For the text-containing cell, return its midpoint in [x, y] coordinate format. 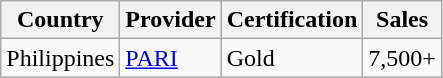
Country [60, 20]
Philippines [60, 58]
Certification [292, 20]
PARI [170, 58]
Sales [402, 20]
7,500+ [402, 58]
Provider [170, 20]
Gold [292, 58]
